Provide the [x, y] coordinate of the cell's center where the given text is located.  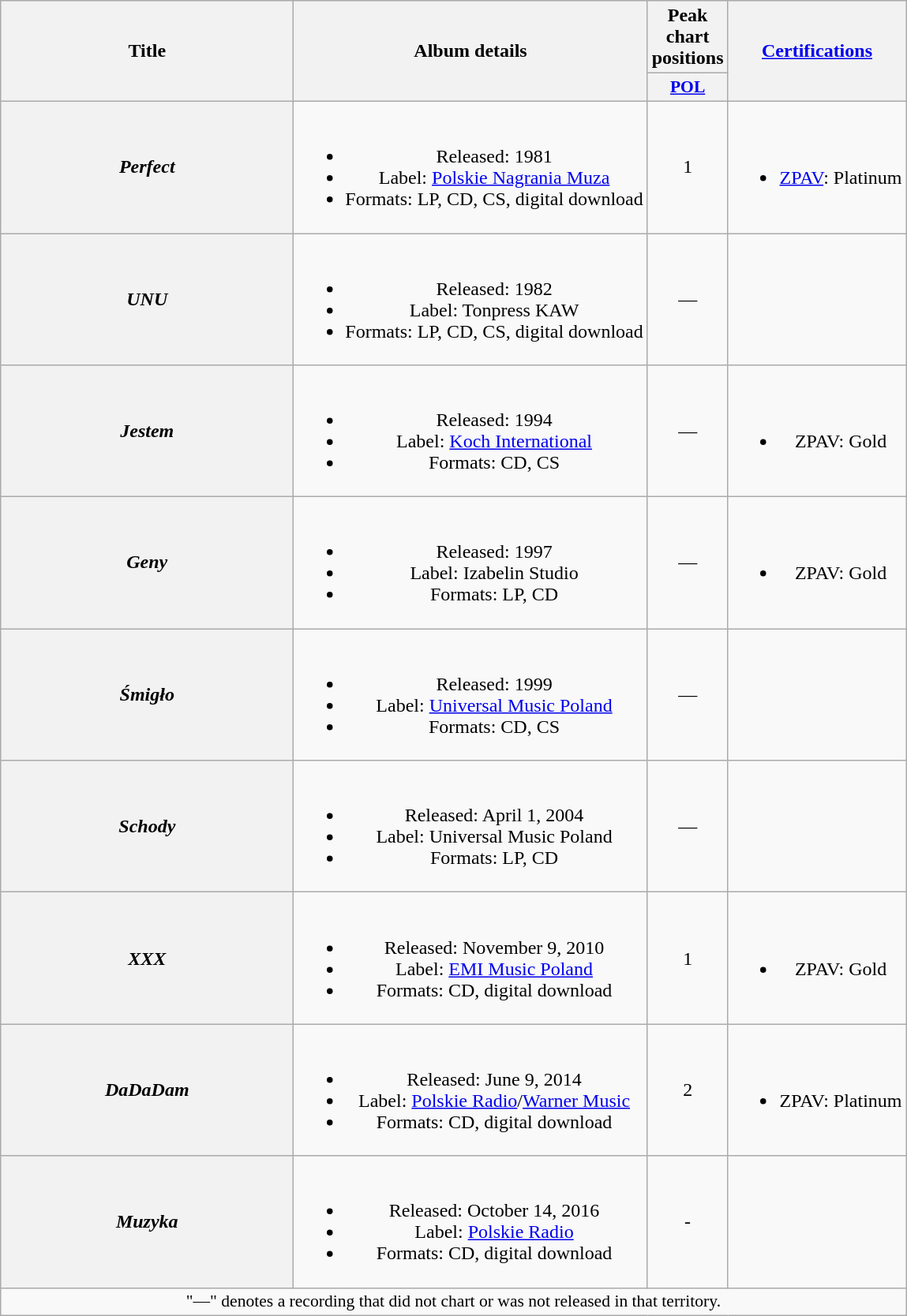
Released: 1981Label: Polskie Nagrania MuzaFormats: LP, CD, CS, digital download [470, 167]
Released: October 14, 2016Label: Polskie RadioFormats: CD, digital download [470, 1221]
Released: 1982Label: Tonpress KAWFormats: LP, CD, CS, digital download [470, 300]
Schody [147, 827]
Geny [147, 563]
Perfect [147, 167]
Released: June 9, 2014Label: Polskie Radio/Warner MusicFormats: CD, digital download [470, 1090]
Peak chart positions [688, 37]
2 [688, 1090]
Jestem [147, 431]
Album details [470, 51]
Released: 1999Label: Universal Music PolandFormats: CD, CS [470, 694]
Certifications [817, 51]
Muzyka [147, 1221]
POL [688, 88]
Released: November 9, 2010Label: EMI Music PolandFormats: CD, digital download [470, 958]
UNU [147, 300]
Released: 1997Label: Izabelin StudioFormats: LP, CD [470, 563]
Released: April 1, 2004Label: Universal Music PolandFormats: LP, CD [470, 827]
- [688, 1221]
DaDaDam [147, 1090]
"—" denotes a recording that did not chart or was not released in that territory. [453, 1302]
Śmigło [147, 694]
XXX [147, 958]
Released: 1994Label: Koch InternationalFormats: CD, CS [470, 431]
Title [147, 51]
